Provide the (X, Y) coordinate of the cell's center where the given text is located.  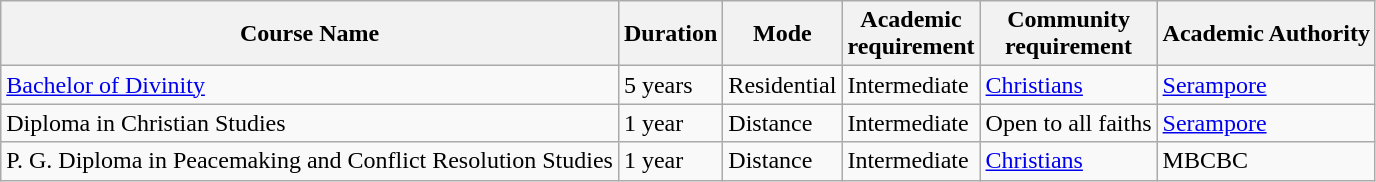
Diploma in Christian Studies (310, 123)
Duration (670, 34)
Mode (782, 34)
MBCBC (1266, 161)
5 years (670, 85)
Open to all faiths (1068, 123)
Residential (782, 85)
Course Name (310, 34)
P. G. Diploma in Peacemaking and Conflict Resolution Studies (310, 161)
Bachelor of Divinity (310, 85)
Academic requirement (911, 34)
Academic Authority (1266, 34)
Community requirement (1068, 34)
